Determine the [X, Y] coordinate at the center of the cell enclosing the given text.  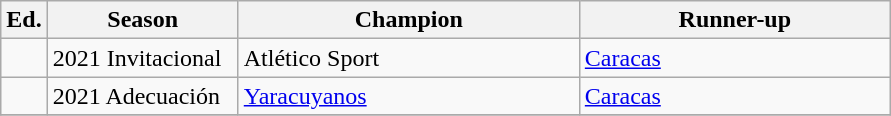
Atlético Sport [408, 58]
2021 Invitacional [142, 58]
Ed. [24, 20]
Yaracuyanos [408, 96]
2021 Adecuación [142, 96]
Runner-up [734, 20]
Champion [408, 20]
Season [142, 20]
